Return the [X, Y] coordinate for the center point of the cell that contains the specified text.  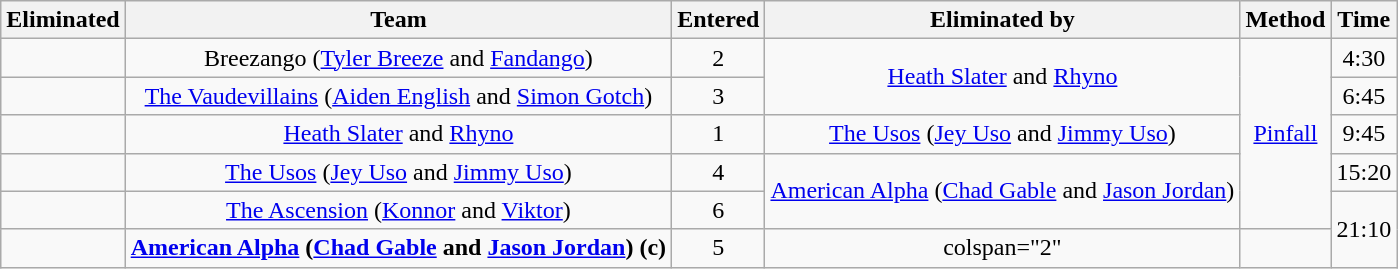
Method [1286, 20]
5 [718, 248]
Eliminated [63, 20]
21:10 [1364, 229]
The Vaudevillains (Aiden English and Simon Gotch) [398, 96]
4 [718, 172]
colspan="2" [1002, 248]
American Alpha (Chad Gable and Jason Jordan) (c) [398, 248]
9:45 [1364, 134]
1 [718, 134]
15:20 [1364, 172]
The Ascension (Konnor and Viktor) [398, 210]
3 [718, 96]
Breezango (Tyler Breeze and Fandango) [398, 58]
6:45 [1364, 96]
4:30 [1364, 58]
Team [398, 20]
American Alpha (Chad Gable and Jason Jordan) [1002, 191]
Pinfall [1286, 134]
Eliminated by [1002, 20]
2 [718, 58]
Time [1364, 20]
6 [718, 210]
Entered [718, 20]
